Detect which cell encompasses the target text, then output its (X, Y) center coordinate. 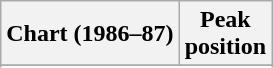
Peakposition (225, 34)
Chart (1986–87) (90, 34)
